Return the (x, y) coordinate for the center point of the cell that contains the specified text.  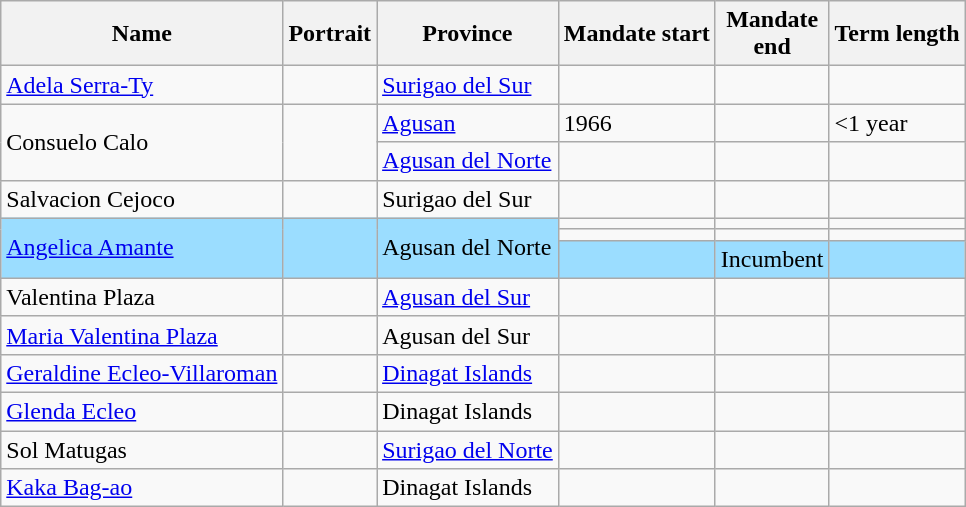
Kaka Bag-ao (142, 488)
1966 (636, 123)
Salvacion Cejoco (142, 199)
Agusan (468, 123)
Consuelo Calo (142, 142)
Province (468, 34)
<1 year (897, 123)
Valentina Plaza (142, 297)
Mandateend (772, 34)
Portrait (330, 34)
Sol Matugas (142, 449)
Angelica Amante (142, 248)
Surigao del Norte (468, 449)
Geraldine Ecleo-Villaroman (142, 373)
Term length (897, 34)
Adela Serra-Ty (142, 85)
Incumbent (772, 259)
Name (142, 34)
Mandate start (636, 34)
Glenda Ecleo (142, 411)
Maria Valentina Plaza (142, 335)
